Capture the cell that displays the provided text and extract its (X, Y) central coordinate. 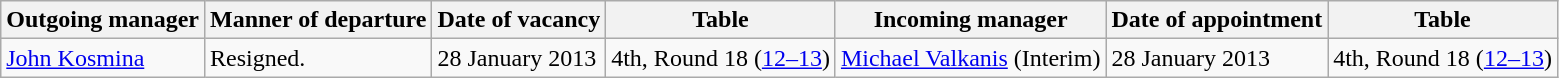
Date of vacancy (519, 20)
Manner of departure (318, 20)
Outgoing manager (103, 20)
John Kosmina (103, 58)
Incoming manager (970, 20)
Date of appointment (1217, 20)
Michael Valkanis (Interim) (970, 58)
Resigned. (318, 58)
